Capture the cell that displays the provided text and extract its [x, y] central coordinate. 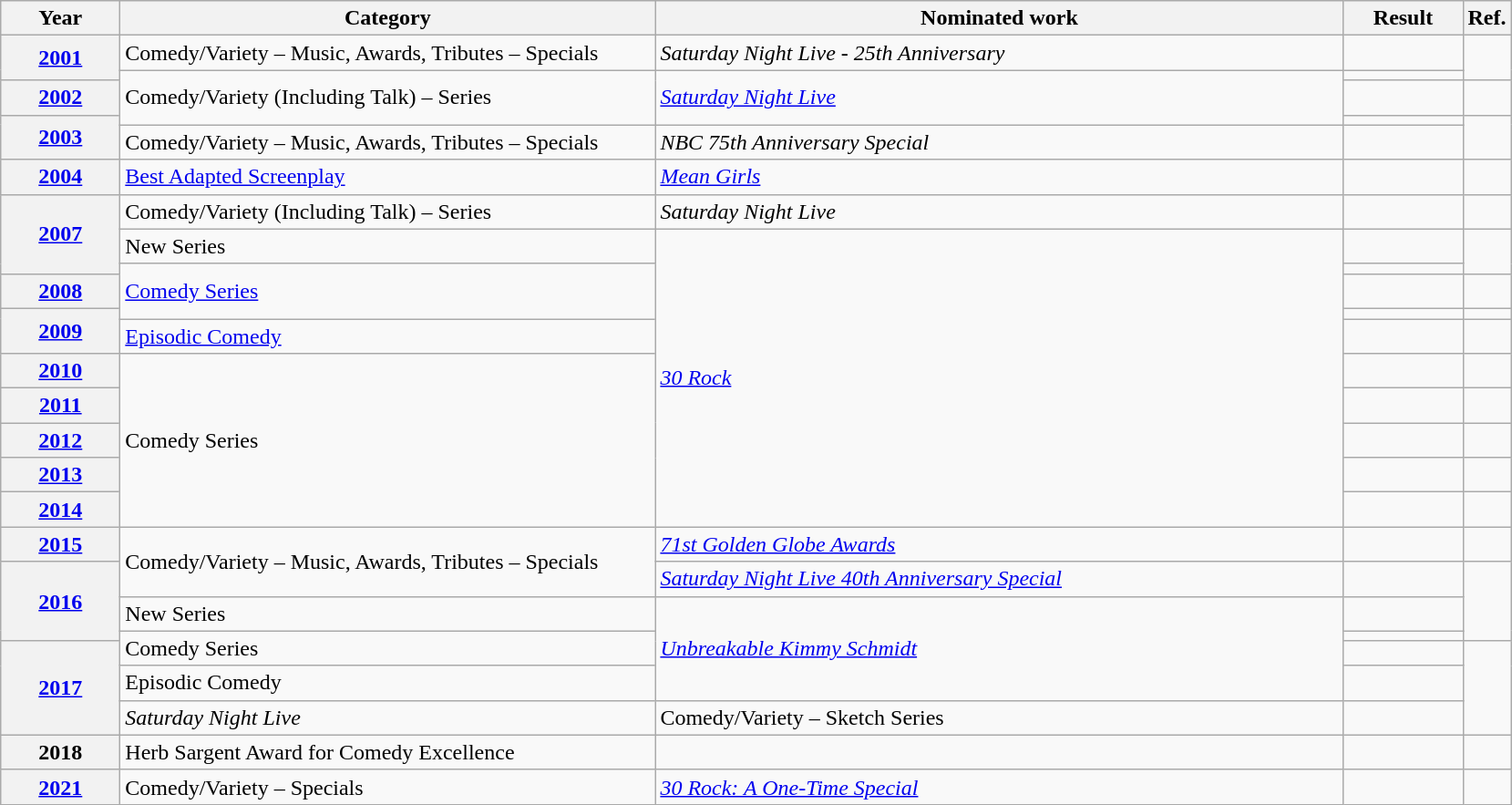
2009 [60, 330]
Category [388, 18]
2021 [60, 787]
30 Rock: A One-Time Special [999, 787]
2004 [60, 177]
Nominated work [999, 18]
2007 [60, 233]
2001 [60, 58]
Best Adapted Screenplay [388, 177]
Comedy/Variety – Specials [388, 787]
2010 [60, 371]
Year [60, 18]
Result [1404, 18]
2012 [60, 440]
Comedy/Variety – Sketch Series [999, 717]
2008 [60, 291]
Saturday Night Live - 25th Anniversary [999, 53]
2011 [60, 406]
2014 [60, 510]
Mean Girls [999, 177]
Herb Sargent Award for Comedy Excellence [388, 752]
2017 [60, 687]
Saturday Night Live 40th Anniversary Special [999, 579]
2015 [60, 544]
NBC 75th Anniversary Special [999, 142]
2016 [60, 602]
2002 [60, 98]
2003 [60, 137]
2013 [60, 475]
2018 [60, 752]
Ref. [1487, 18]
71st Golden Globe Awards [999, 544]
30 Rock [999, 377]
Unbreakable Kimmy Schmidt [999, 648]
